Locate the cell with the specified text and output its (x, y) center coordinate. 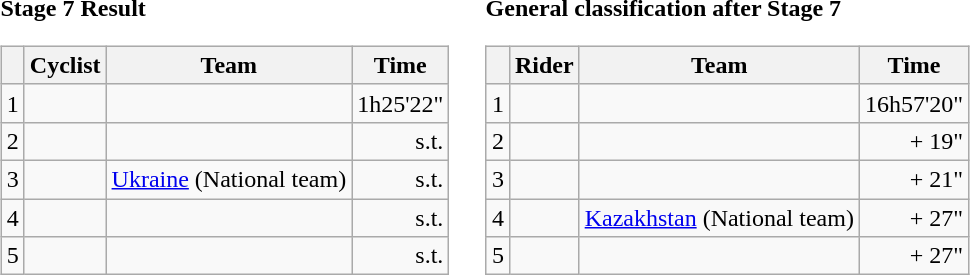
+ 19" (914, 141)
Ukraine (National team) (229, 179)
Rider (544, 65)
+ 21" (914, 179)
Kazakhstan (National team) (719, 217)
1h25'22" (400, 103)
Cyclist (65, 65)
16h57'20" (914, 103)
